Output the [X, Y] coordinate of the center of the cell containing the given text.  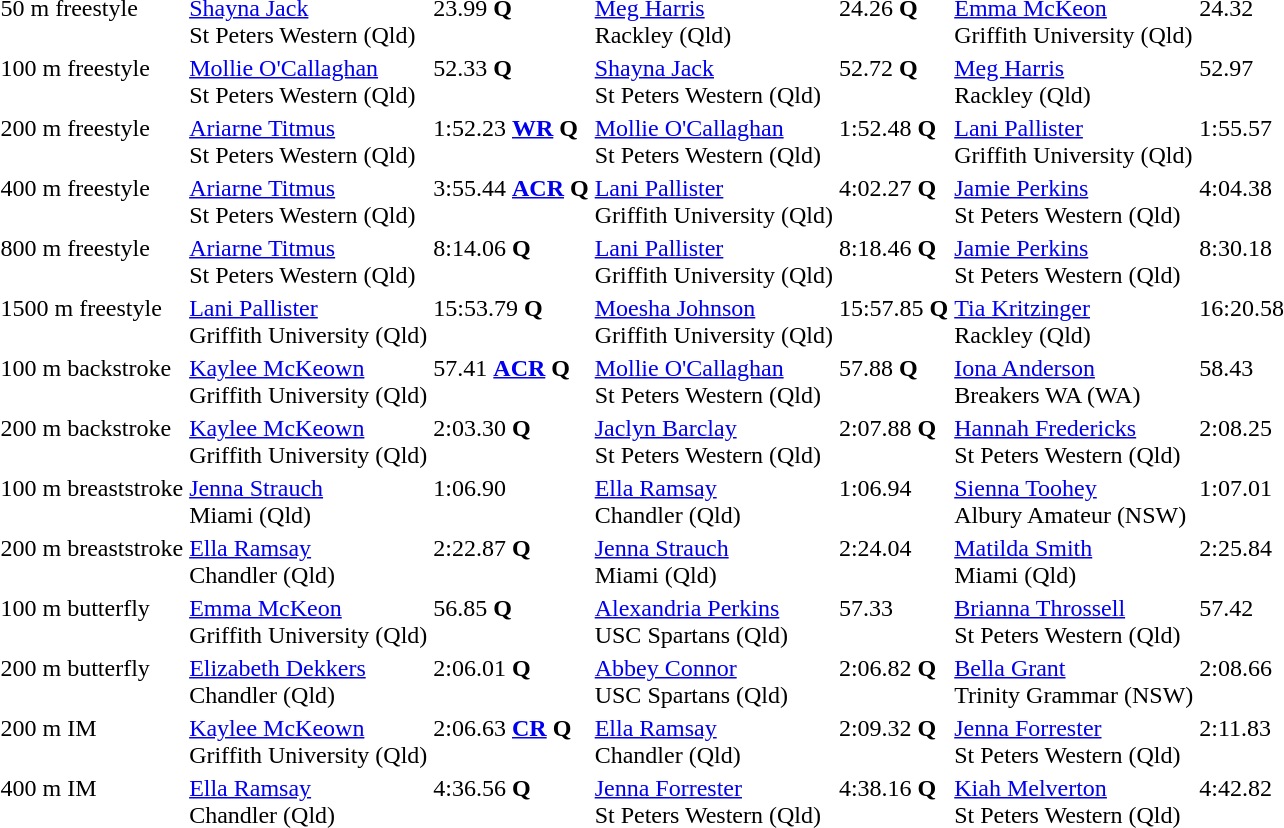
Alexandria PerkinsUSC Spartans (Qld) [714, 622]
Hannah FredericksSt Peters Western (Qld) [1074, 442]
8:14.06 Q [511, 262]
15:53.79 Q [511, 322]
2:09.32 Q [893, 742]
Iona AndersonBreakers WA (WA) [1074, 382]
Moesha JohnsonGriffith University (Qld) [714, 322]
Emma McKeonGriffith University (Qld) [308, 622]
Tia KritzingerRackley (Qld) [1074, 322]
1:06.90 [511, 502]
Meg HarrisRackley (Qld) [1074, 82]
Brianna ThrossellSt Peters Western (Qld) [1074, 622]
Shayna JackSt Peters Western (Qld) [714, 82]
2:06.63 CR Q [511, 742]
1:52.23 WR Q [511, 142]
2:24.04 [893, 562]
Jenna ForresterSt Peters Western (Qld) [1074, 742]
52.72 Q [893, 82]
2:22.87 Q [511, 562]
1:52.48 Q [893, 142]
2:06.01 Q [511, 682]
Abbey ConnorUSC Spartans (Qld) [714, 682]
4:02.27 Q [893, 202]
Bella GrantTrinity Grammar (NSW) [1074, 682]
52.33 Q [511, 82]
Matilda SmithMiami (Qld) [1074, 562]
1:06.94 [893, 502]
57.33 [893, 622]
56.85 Q [511, 622]
Sienna TooheyAlbury Amateur (NSW) [1074, 502]
2:03.30 Q [511, 442]
8:18.46 Q [893, 262]
2:06.82 Q [893, 682]
2:07.88 Q [893, 442]
57.41 ACR Q [511, 382]
3:55.44 ACR Q [511, 202]
Jaclyn BarclaySt Peters Western (Qld) [714, 442]
15:57.85 Q [893, 322]
Elizabeth DekkersChandler (Qld) [308, 682]
57.88 Q [893, 382]
